Output the [x, y] coordinate of the center of the cell containing the given text.  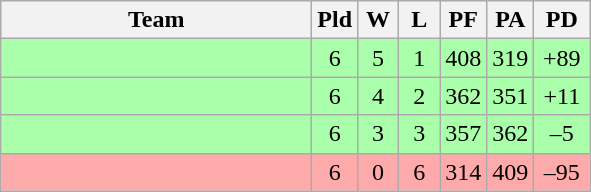
351 [510, 96]
4 [378, 96]
409 [510, 172]
PF [464, 20]
–95 [562, 172]
L [420, 20]
0 [378, 172]
PD [562, 20]
+89 [562, 58]
W [378, 20]
Pld [335, 20]
PA [510, 20]
+11 [562, 96]
319 [510, 58]
357 [464, 134]
5 [378, 58]
Team [156, 20]
1 [420, 58]
–5 [562, 134]
314 [464, 172]
408 [464, 58]
2 [420, 96]
